Extract the (X, Y) coordinate from the center of the cell holding the provided text.  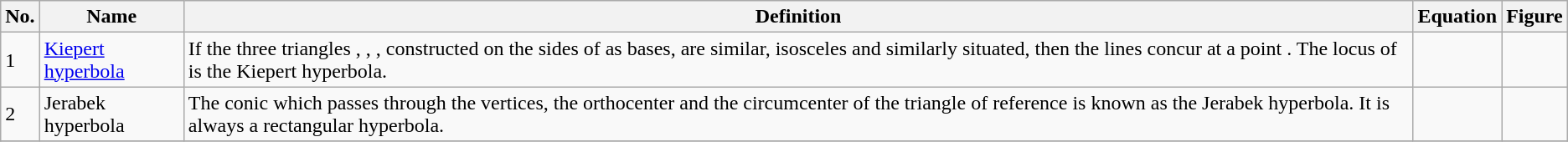
Figure (1534, 17)
Jerabek hyperbola (111, 114)
No. (20, 17)
2 (20, 114)
Equation (1457, 17)
Kiepert hyperbola (111, 60)
Name (111, 17)
Definition (798, 17)
1 (20, 60)
